From the cell containing the given text, extract its center point as (x, y) coordinate. 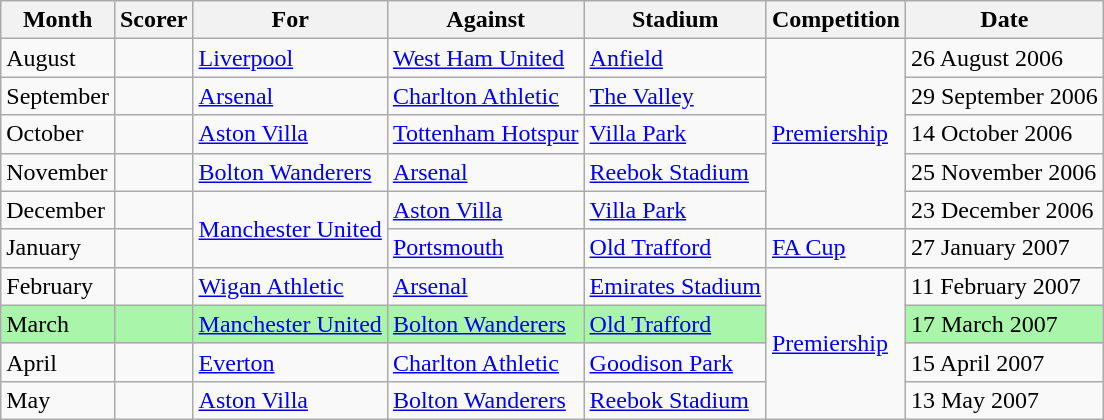
15 April 2007 (1004, 362)
April (58, 362)
Liverpool (290, 58)
29 September 2006 (1004, 96)
Wigan Athletic (290, 286)
West Ham United (486, 58)
27 January 2007 (1004, 248)
February (58, 286)
Portsmouth (486, 248)
May (58, 400)
11 February 2007 (1004, 286)
13 May 2007 (1004, 400)
November (58, 172)
23 December 2006 (1004, 210)
Date (1004, 20)
Scorer (154, 20)
Goodison Park (675, 362)
Month (58, 20)
Anfield (675, 58)
Against (486, 20)
Everton (290, 362)
March (58, 324)
Tottenham Hotspur (486, 134)
August (58, 58)
26 August 2006 (1004, 58)
The Valley (675, 96)
January (58, 248)
For (290, 20)
17 March 2007 (1004, 324)
FA Cup (836, 248)
December (58, 210)
September (58, 96)
Stadium (675, 20)
14 October 2006 (1004, 134)
25 November 2006 (1004, 172)
Emirates Stadium (675, 286)
Competition (836, 20)
October (58, 134)
